Locate the cell with the specified text and output its (x, y) center coordinate. 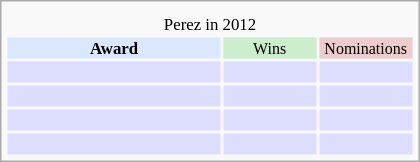
Perez in 2012 (210, 24)
Wins (270, 48)
Nominations (366, 48)
Award (114, 48)
